Return (x, y) of the center of cell containing provided text 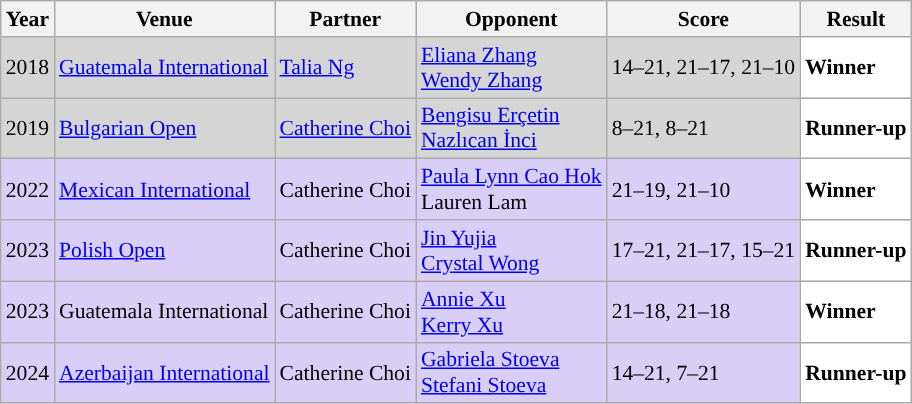
Result (856, 19)
Talia Ng (346, 68)
14–21, 21–17, 21–10 (704, 68)
2024 (28, 372)
21–18, 21–18 (704, 312)
17–21, 21–17, 15–21 (704, 250)
Gabriela Stoeva Stefani Stoeva (512, 372)
Bengisu Erçetin Nazlıcan İnci (512, 128)
Polish Open (164, 250)
21–19, 21–10 (704, 190)
14–21, 7–21 (704, 372)
2018 (28, 68)
8–21, 8–21 (704, 128)
Eliana Zhang Wendy Zhang (512, 68)
Venue (164, 19)
2019 (28, 128)
Partner (346, 19)
2022 (28, 190)
Score (704, 19)
Bulgarian Open (164, 128)
Azerbaijan International (164, 372)
Mexican International (164, 190)
Opponent (512, 19)
Annie Xu Kerry Xu (512, 312)
Jin Yujia Crystal Wong (512, 250)
Paula Lynn Cao Hok Lauren Lam (512, 190)
Year (28, 19)
